Return the [X, Y] coordinate for the center point of the cell that contains the specified text.  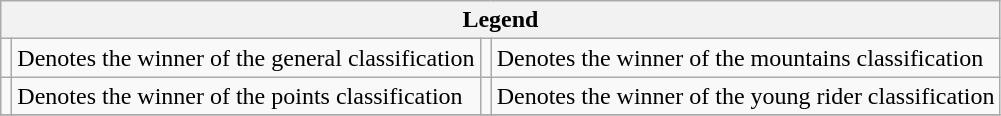
Denotes the winner of the mountains classification [746, 58]
Denotes the winner of the young rider classification [746, 96]
Legend [500, 20]
Denotes the winner of the general classification [246, 58]
Denotes the winner of the points classification [246, 96]
